Output the [x, y] coordinate of the center of the cell containing the given text.  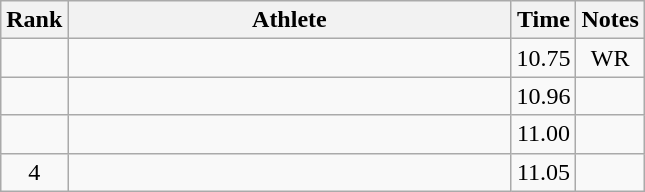
4 [34, 172]
11.05 [544, 172]
Notes [610, 20]
10.96 [544, 96]
11.00 [544, 134]
10.75 [544, 58]
Rank [34, 20]
Time [544, 20]
WR [610, 58]
Athlete [290, 20]
